Determine the [x, y] coordinate at the center of the cell enclosing the given text.  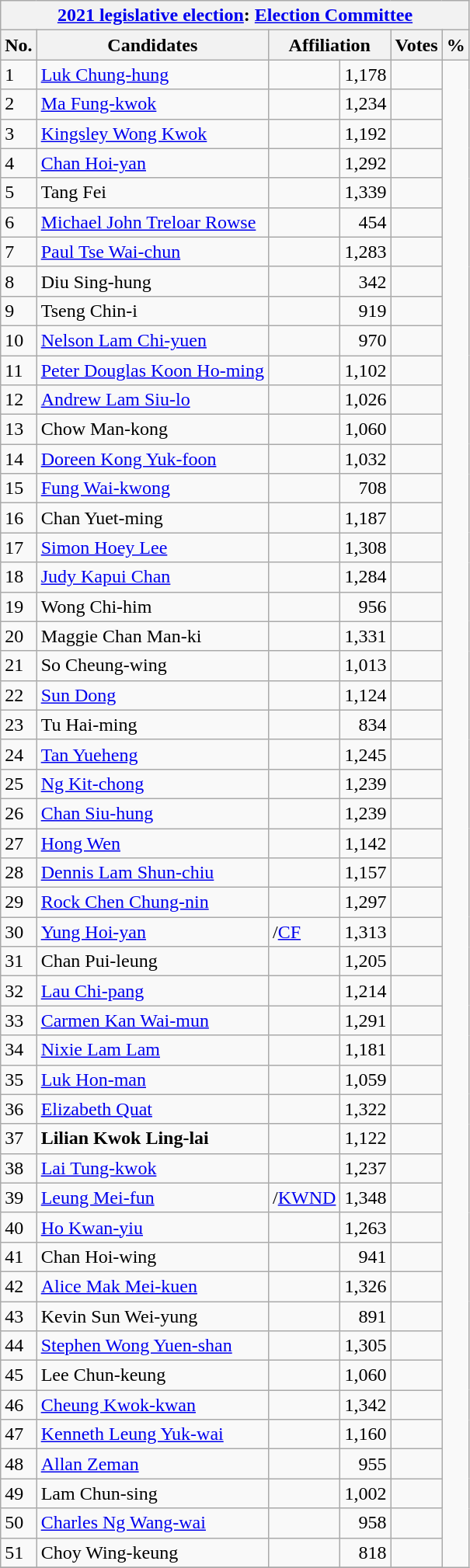
Lai Tung-kwok [152, 1168]
42 [19, 1286]
Peter Douglas Koon Ho-ming [152, 370]
Kenneth Leung Yuk-wai [152, 1434]
1 [19, 75]
Lau Chi-pang [152, 991]
51 [19, 1552]
27 [19, 843]
Nixie Lam Lam [152, 1050]
1,214 [365, 991]
10 [19, 340]
Chan Yuet-ming [152, 518]
45 [19, 1375]
1,157 [365, 873]
9 [19, 311]
1,348 [365, 1198]
/CF [305, 932]
Chan Hoi-wing [152, 1257]
Michael John Treloar Rowse [152, 222]
17 [19, 548]
Ng Kit-chong [152, 784]
Paul Tse Wai-chun [152, 252]
Leung Mei-fun [152, 1198]
891 [365, 1316]
919 [365, 311]
955 [365, 1464]
46 [19, 1405]
Sun Dong [152, 695]
28 [19, 873]
Luk Chung-hung [152, 75]
3 [19, 134]
No. [19, 45]
Ma Fung-kwok [152, 104]
454 [365, 222]
21 [19, 666]
Diu Sing-hung [152, 281]
1,339 [365, 193]
1,026 [365, 400]
Tu Hai-ming [152, 725]
Tseng Chin-i [152, 311]
1,308 [365, 548]
1,331 [365, 636]
Nelson Lam Chi-yuen [152, 340]
48 [19, 1464]
33 [19, 1020]
1,313 [365, 932]
1,122 [365, 1139]
1,291 [365, 1020]
Alice Mak Mei-kuen [152, 1286]
Chow Man-kong [152, 429]
20 [19, 636]
23 [19, 725]
Kingsley Wong Kwok [152, 134]
Tang Fei [152, 193]
1,305 [365, 1346]
1,124 [365, 695]
Andrew Lam Siu-lo [152, 400]
Choy Wing-keung [152, 1552]
So Cheung-wing [152, 666]
7 [19, 252]
Wong Chi-him [152, 607]
1,192 [365, 134]
18 [19, 577]
40 [19, 1227]
35 [19, 1080]
1,002 [365, 1493]
Lee Chun-keung [152, 1375]
1,263 [365, 1227]
38 [19, 1168]
Charles Ng Wang-wai [152, 1523]
44 [19, 1346]
37 [19, 1139]
1,292 [365, 163]
1,342 [365, 1405]
941 [365, 1257]
970 [365, 340]
50 [19, 1523]
Tan Yueheng [152, 754]
49 [19, 1493]
1,181 [365, 1050]
1,284 [365, 577]
43 [19, 1316]
Votes [416, 45]
12 [19, 400]
Yung Hoi-yan [152, 932]
Simon Hoey Lee [152, 548]
1,178 [365, 75]
14 [19, 459]
1,013 [365, 666]
1,297 [365, 902]
Elizabeth Quat [152, 1109]
Maggie Chan Man-ki [152, 636]
1,187 [365, 518]
16 [19, 518]
Kevin Sun Wei-yung [152, 1316]
834 [365, 725]
1,237 [365, 1168]
1,142 [365, 843]
Judy Kapui Chan [152, 577]
708 [365, 488]
1,032 [365, 459]
15 [19, 488]
342 [365, 281]
Doreen Kong Yuk-foon [152, 459]
1,245 [365, 754]
47 [19, 1434]
5 [19, 193]
Luk Hon-man [152, 1080]
Dennis Lam Shun-chiu [152, 873]
41 [19, 1257]
1,326 [365, 1286]
1,322 [365, 1109]
19 [19, 607]
Hong Wen [152, 843]
Allan Zeman [152, 1464]
Lam Chun-sing [152, 1493]
956 [365, 607]
2021 legislative election: Election Committee [235, 16]
6 [19, 222]
1,283 [365, 252]
22 [19, 695]
26 [19, 813]
39 [19, 1198]
Chan Pui-leung [152, 961]
8 [19, 281]
29 [19, 902]
24 [19, 754]
30 [19, 932]
Chan Siu-hung [152, 813]
4 [19, 163]
1,059 [365, 1080]
Lilian Kwok Ling-lai [152, 1139]
11 [19, 370]
32 [19, 991]
1,102 [365, 370]
818 [365, 1552]
36 [19, 1109]
34 [19, 1050]
958 [365, 1523]
1,160 [365, 1434]
Rock Chen Chung-nin [152, 902]
25 [19, 784]
Fung Wai-kwong [152, 488]
Chan Hoi-yan [152, 163]
1,205 [365, 961]
% [455, 45]
Candidates [152, 45]
1,234 [365, 104]
/KWND [305, 1198]
2 [19, 104]
Stephen Wong Yuen-shan [152, 1346]
13 [19, 429]
31 [19, 961]
Carmen Kan Wai-mun [152, 1020]
Ho Kwan-yiu [152, 1227]
Cheung Kwok-kwan [152, 1405]
Affiliation [329, 45]
